Provide the (x, y) coordinate of the cell's center where the given text is located.  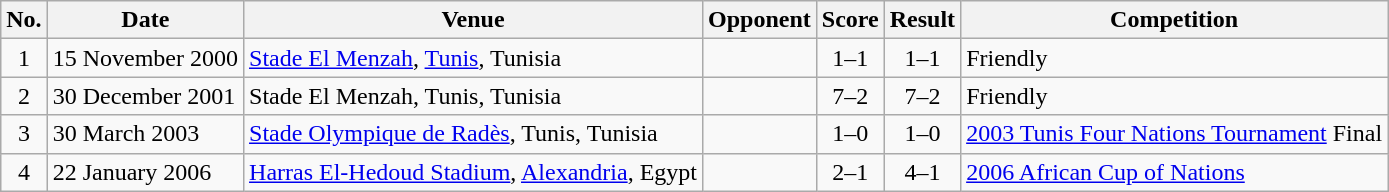
Venue (474, 20)
2 (24, 96)
Date (145, 20)
3 (24, 134)
30 March 2003 (145, 134)
2003 Tunis Four Nations Tournament Final (1174, 134)
Score (850, 20)
2006 African Cup of Nations (1174, 172)
1 (24, 58)
4–1 (922, 172)
Harras El-Hedoud Stadium, Alexandria, Egypt (474, 172)
2–1 (850, 172)
No. (24, 20)
Result (922, 20)
15 November 2000 (145, 58)
Stade Olympique de Radès, Tunis, Tunisia (474, 134)
30 December 2001 (145, 96)
Opponent (759, 20)
22 January 2006 (145, 172)
4 (24, 172)
Competition (1174, 20)
